Determine the (X, Y) coordinate at the center of the cell enclosing the given text.  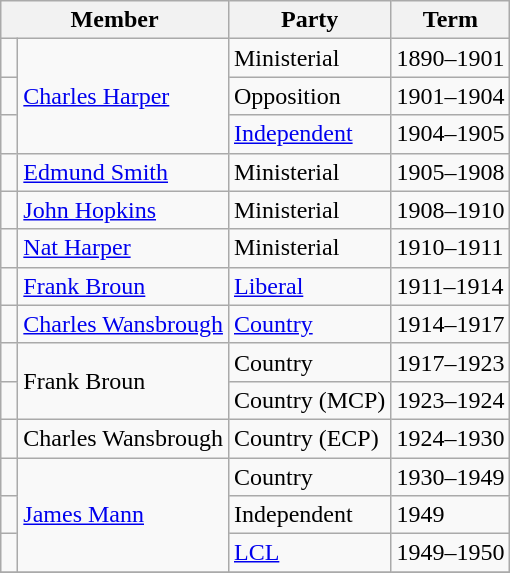
John Hopkins (124, 210)
1890–1901 (450, 58)
1905–1908 (450, 172)
1924–1930 (450, 438)
Country (MCP) (309, 400)
1904–1905 (450, 134)
Charles Harper (124, 96)
1917–1923 (450, 362)
1908–1910 (450, 210)
Member (115, 20)
Nat Harper (124, 248)
James Mann (124, 515)
1901–1904 (450, 96)
Opposition (309, 96)
Edmund Smith (124, 172)
Term (450, 20)
LCL (309, 553)
1949–1950 (450, 553)
Country (ECP) (309, 438)
1911–1914 (450, 286)
Liberal (309, 286)
Party (309, 20)
1930–1949 (450, 477)
1914–1917 (450, 324)
1949 (450, 515)
1923–1924 (450, 400)
1910–1911 (450, 248)
